Return the [x, y] coordinate for the center point of the cell that contains the specified text.  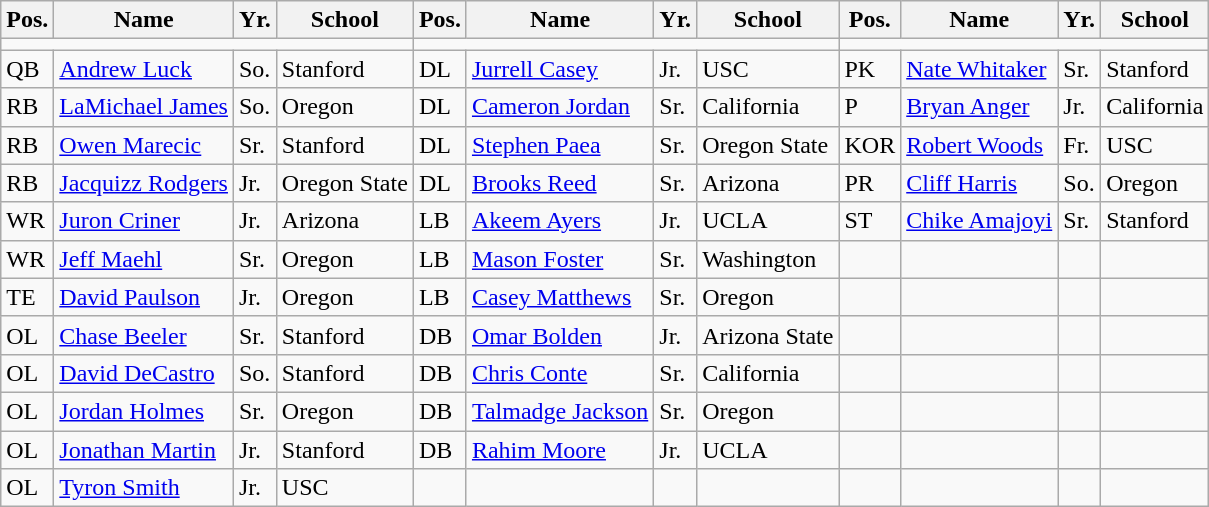
Jordan Holmes [144, 411]
Nate Whitaker [980, 69]
Jacquizz Rodgers [144, 183]
Washington [768, 259]
Tyron Smith [144, 488]
David DeCastro [144, 373]
LaMichael James [144, 107]
Brooks Reed [560, 183]
Fr. [1080, 145]
Jurrell Casey [560, 69]
Owen Marecic [144, 145]
Rahim Moore [560, 449]
Mason Foster [560, 259]
Arizona State [768, 335]
KOR [870, 145]
Chike Amajoyi [980, 221]
TE [28, 297]
Cliff Harris [980, 183]
Robert Woods [980, 145]
Akeem Ayers [560, 221]
PR [870, 183]
Bryan Anger [980, 107]
Andrew Luck [144, 69]
Juron Criner [144, 221]
P [870, 107]
Casey Matthews [560, 297]
ST [870, 221]
Talmadge Jackson [560, 411]
Cameron Jordan [560, 107]
Omar Bolden [560, 335]
David Paulson [144, 297]
Chase Beeler [144, 335]
PK [870, 69]
Jonathan Martin [144, 449]
QB [28, 69]
Jeff Maehl [144, 259]
Stephen Paea [560, 145]
Chris Conte [560, 373]
